Scan for the cell matching the given text and deliver its (X, Y) coordinate at center. 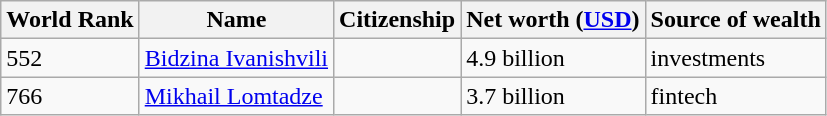
Name (236, 20)
World Rank (70, 20)
766 (70, 96)
fintech (736, 96)
Bidzina Ivanishvili (236, 58)
3.7 billion (553, 96)
Citizenship (398, 20)
Source of wealth (736, 20)
Net worth (USD) (553, 20)
552 (70, 58)
investments (736, 58)
4.9 billion (553, 58)
Mikhail Lomtadze (236, 96)
